For the text-containing cell, return its midpoint in [x, y] coordinate format. 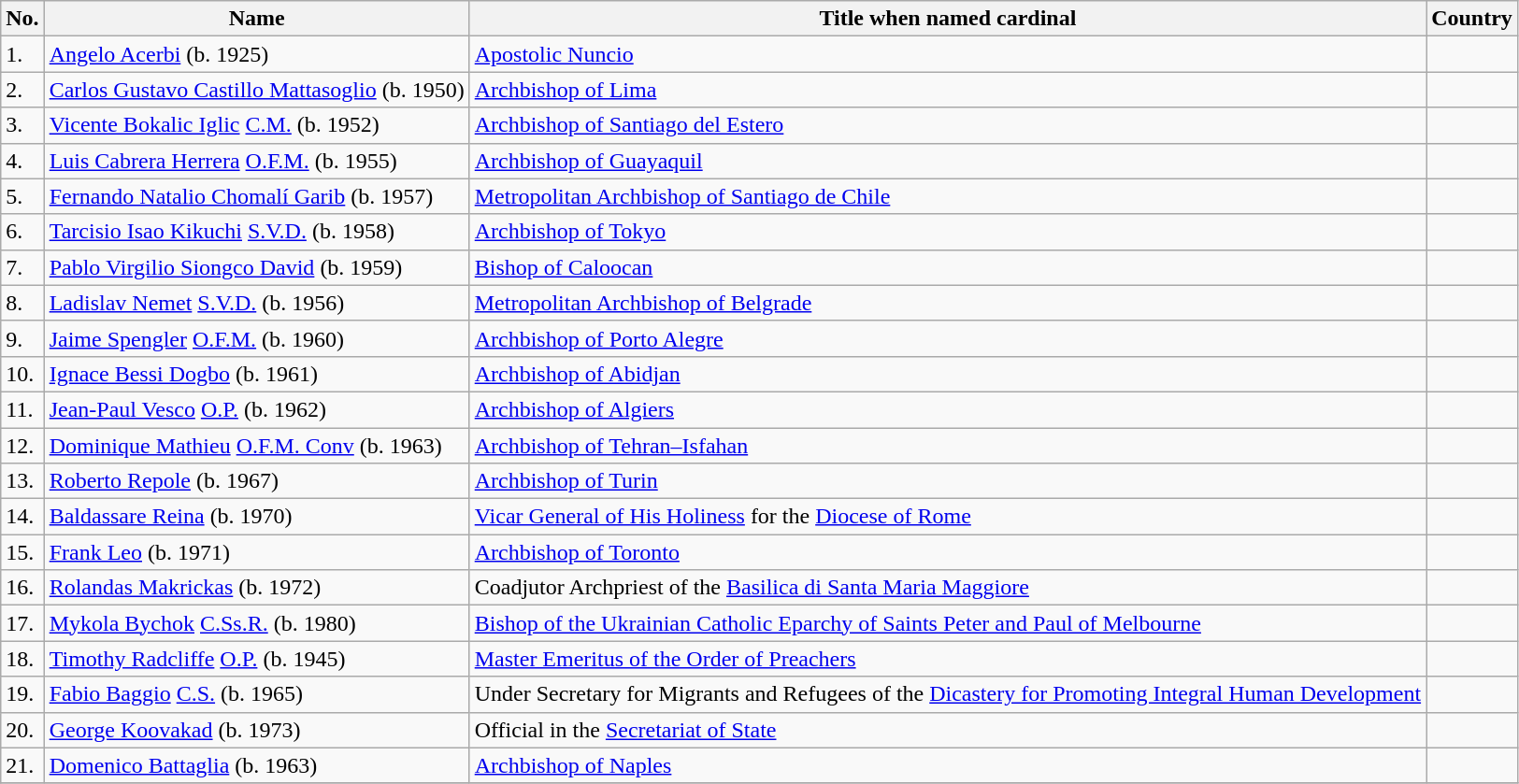
Archbishop of Porto Alegre [948, 338]
Archbishop of Tehran–Isfahan [948, 446]
12. [22, 446]
19. [22, 694]
16. [22, 588]
Ignace Bessi Dogbo (b. 1961) [256, 374]
Archbishop of Algiers [948, 409]
Roberto Repole (b. 1967) [256, 481]
Fernando Natalio Chomalí Garib (b. 1957) [256, 196]
Coadjutor Archpriest of the Basilica di Santa Maria Maggiore [948, 588]
Bishop of Caloocan [948, 267]
13. [22, 481]
2. [22, 90]
Ladislav Nemet S.V.D. (b. 1956) [256, 303]
No. [22, 19]
Archbishop of Abidjan [948, 374]
Vicente Bokalic Iglic C.M. (b. 1952) [256, 125]
George Koovakad (b. 1973) [256, 730]
17. [22, 623]
Jean-Paul Vesco O.P. (b. 1962) [256, 409]
18. [22, 659]
14. [22, 517]
Apostolic Nuncio [948, 54]
6. [22, 232]
Official in the Secretariat of State [948, 730]
21. [22, 765]
Metropolitan Archbishop of Santiago de Chile [948, 196]
Name [256, 19]
20. [22, 730]
Timothy Radcliffe O.P. (b. 1945) [256, 659]
Metropolitan Archbishop of Belgrade [948, 303]
15. [22, 552]
Archbishop of Guayaquil [948, 161]
11. [22, 409]
Bishop of the Ukrainian Catholic Eparchy of Saints Peter and Paul of Melbourne [948, 623]
Archbishop of Santiago del Estero [948, 125]
Frank Leo (b. 1971) [256, 552]
Jaime Spengler O.F.M. (b. 1960) [256, 338]
Archbishop of Tokyo [948, 232]
Luis Cabrera Herrera O.F.M. (b. 1955) [256, 161]
Dominique Mathieu O.F.M. Conv (b. 1963) [256, 446]
Carlos Gustavo Castillo Mattasoglio (b. 1950) [256, 90]
Rolandas Makrickas (b. 1972) [256, 588]
7. [22, 267]
Title when named cardinal [948, 19]
Pablo Virgilio Siongco David (b. 1959) [256, 267]
Domenico Battaglia (b. 1963) [256, 765]
Mykola Bychok C.Ss.R. (b. 1980) [256, 623]
Tarcisio Isao Kikuchi S.V.D. (b. 1958) [256, 232]
1. [22, 54]
9. [22, 338]
Country [1472, 19]
4. [22, 161]
10. [22, 374]
Fabio Baggio C.S. (b. 1965) [256, 694]
8. [22, 303]
Archbishop of Turin [948, 481]
Baldassare Reina (b. 1970) [256, 517]
Vicar General of His Holiness for the Diocese of Rome [948, 517]
Angelo Acerbi (b. 1925) [256, 54]
5. [22, 196]
Master Emeritus of the Order of Preachers [948, 659]
Archbishop of Toronto [948, 552]
3. [22, 125]
Archbishop of Lima [948, 90]
Under Secretary for Migrants and Refugees of the Dicastery for Promoting Integral Human Development [948, 694]
Archbishop of Naples [948, 765]
